From the cell containing the given text, extract its center point as (X, Y) coordinate. 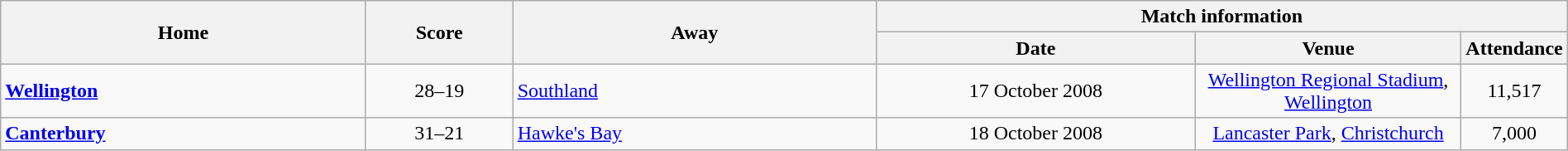
Lancaster Park, Christchurch (1328, 134)
Away (695, 32)
Southland (695, 91)
18 October 2008 (1035, 134)
11,517 (1514, 91)
7,000 (1514, 134)
Wellington (184, 91)
Match information (1221, 17)
Venue (1328, 48)
Date (1035, 48)
Attendance (1514, 48)
17 October 2008 (1035, 91)
Score (439, 32)
Canterbury (184, 134)
31–21 (439, 134)
Home (184, 32)
28–19 (439, 91)
Hawke's Bay (695, 134)
Wellington Regional Stadium, Wellington (1328, 91)
